Capture the cell that displays the provided text and extract its [X, Y] central coordinate. 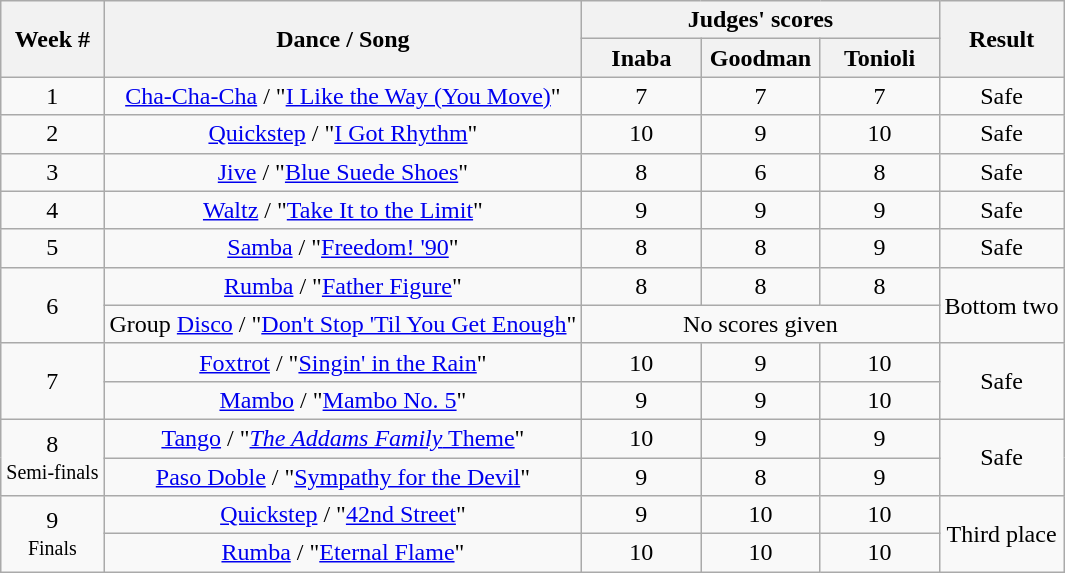
Result [1002, 39]
No scores given [760, 324]
Inaba [642, 58]
Rumba / "Eternal Flame" [343, 553]
Paso Doble / "Sympathy for the Devil" [343, 477]
Goodman [760, 58]
1 [52, 96]
8Semi-finals [52, 457]
Bottom two [1002, 305]
2 [52, 134]
Jive / "Blue Suede Shoes" [343, 172]
Mambo / "Mambo No. 5" [343, 400]
5 [52, 248]
3 [52, 172]
Waltz / "Take It to the Limit" [343, 210]
Judges' scores [760, 20]
Dance / Song [343, 39]
Third place [1002, 534]
Quickstep / "I Got Rhythm" [343, 134]
Quickstep / "42nd Street" [343, 515]
Tonioli [880, 58]
Cha-Cha-Cha / "I Like the Way (You Move)" [343, 96]
Tango / "The Addams Family Theme" [343, 438]
Rumba / "Father Figure" [343, 286]
Samba / "Freedom! '90" [343, 248]
Group Disco / "Don't Stop 'Til You Get Enough" [343, 324]
Foxtrot / "Singin' in the Rain" [343, 362]
9Finals [52, 534]
4 [52, 210]
Week # [52, 39]
